Scan for the cell matching the given text and deliver its [X, Y] coordinate at center. 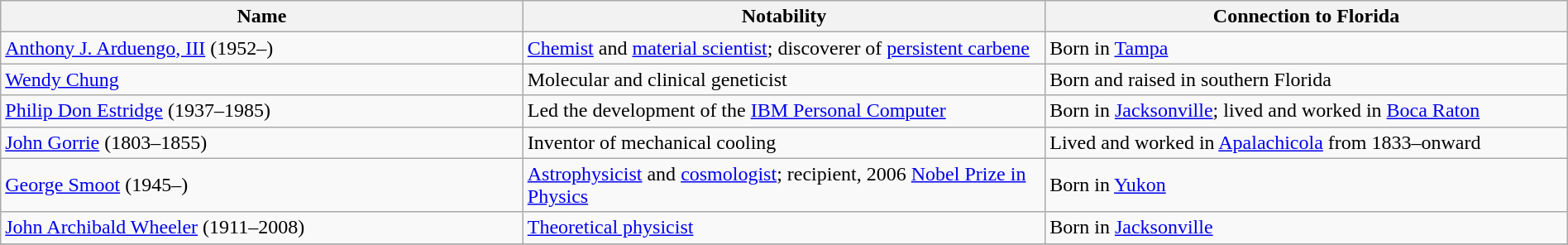
Molecular and clinical geneticist [784, 79]
Anthony J. Arduengo, III (1952–) [262, 48]
Theoretical physicist [784, 228]
Born in Jacksonville; lived and worked in Boca Raton [1307, 111]
Wendy Chung [262, 79]
John Gorrie (1803–1855) [262, 142]
Name [262, 17]
Born and raised in southern Florida [1307, 79]
John Archibald Wheeler (1911–2008) [262, 228]
Philip Don Estridge (1937–1985) [262, 111]
Born in Tampa [1307, 48]
George Smoot (1945–) [262, 185]
Connection to Florida [1307, 17]
Lived and worked in Apalachicola from 1833–onward [1307, 142]
Chemist and material scientist; discoverer of persistent carbene [784, 48]
Notability [784, 17]
Inventor of mechanical cooling [784, 142]
Born in Yukon [1307, 185]
Led the development of the IBM Personal Computer [784, 111]
Born in Jacksonville [1307, 228]
Astrophysicist and cosmologist; recipient, 2006 Nobel Prize in Physics [784, 185]
